Pinpoint the cell where the given text exists, returning its [x, y] midpoint coordinate. 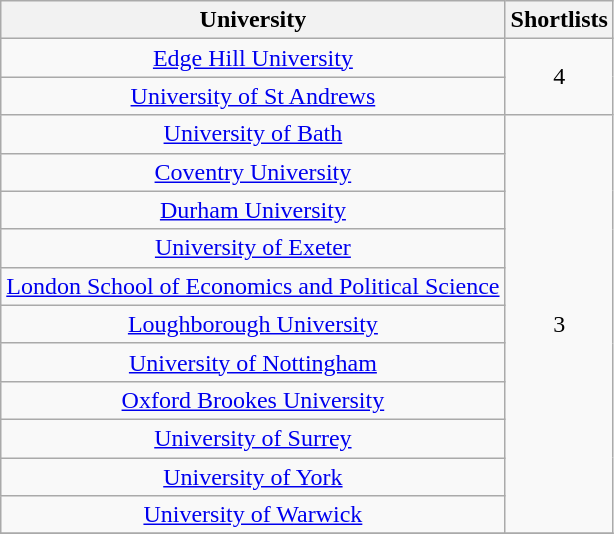
University of St Andrews [253, 96]
Coventry University [253, 172]
University [253, 20]
Durham University [253, 210]
University of Nottingham [253, 362]
4 [559, 77]
University of Surrey [253, 438]
University of Warwick [253, 515]
Edge Hill University [253, 58]
Oxford Brookes University [253, 400]
University of Exeter [253, 248]
Loughborough University [253, 324]
University of York [253, 477]
3 [559, 324]
London School of Economics and Political Science [253, 286]
University of Bath [253, 134]
Shortlists [559, 20]
